Locate the cell with the specified text and output its [x, y] center coordinate. 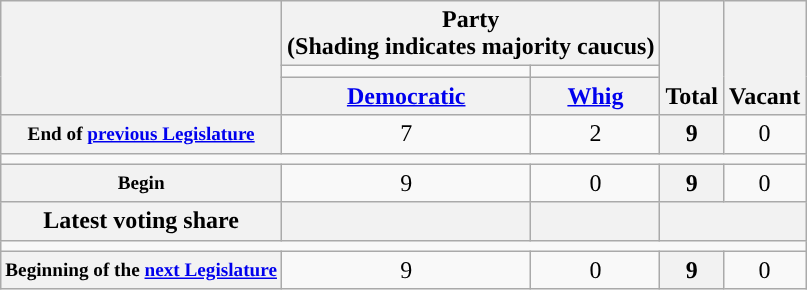
Democratic [406, 96]
7 [406, 134]
2 [596, 134]
Latest voting share [142, 221]
Beginning of the next Legislature [142, 270]
Total [692, 58]
Party (Shading indicates majority caucus) [471, 34]
Begin [142, 183]
End of previous Legislature [142, 134]
Vacant [764, 58]
Whig [596, 96]
